Output the (X, Y) coordinate of the center of the cell containing the given text.  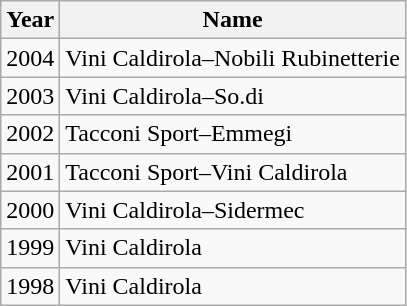
Vini Caldirola–So.di (233, 96)
Name (233, 20)
2003 (30, 96)
Vini Caldirola–Sidermec (233, 210)
1998 (30, 286)
Tacconi Sport–Vini Caldirola (233, 172)
2001 (30, 172)
1999 (30, 248)
Tacconi Sport–Emmegi (233, 134)
Vini Caldirola–Nobili Rubinetterie (233, 58)
Year (30, 20)
2004 (30, 58)
2000 (30, 210)
2002 (30, 134)
